Provide the (X, Y) coordinate of the cell's center where the given text is located.  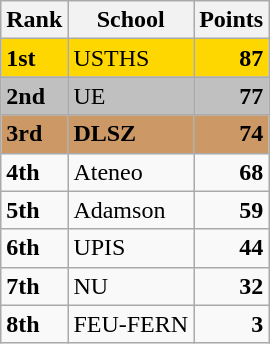
3rd (34, 134)
68 (232, 172)
FEU-FERN (131, 324)
Points (232, 20)
School (131, 20)
Adamson (131, 210)
DLSZ (131, 134)
6th (34, 248)
87 (232, 58)
Ateneo (131, 172)
UPIS (131, 248)
44 (232, 248)
74 (232, 134)
1st (34, 58)
4th (34, 172)
2nd (34, 96)
UE (131, 96)
NU (131, 286)
Rank (34, 20)
USTHS (131, 58)
7th (34, 286)
5th (34, 210)
32 (232, 286)
8th (34, 324)
3 (232, 324)
77 (232, 96)
59 (232, 210)
